Pinpoint the cell where the given text exists, returning its (X, Y) midpoint coordinate. 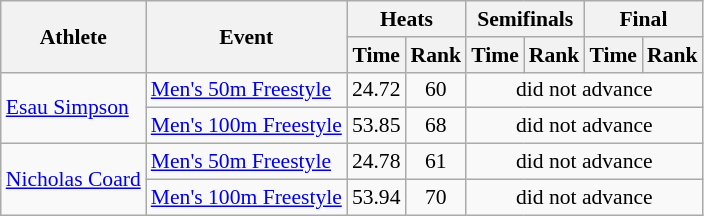
60 (436, 90)
61 (436, 162)
70 (436, 197)
Semifinals (525, 19)
Final (643, 19)
Athlete (74, 36)
Esau Simpson (74, 108)
Event (246, 36)
Nicholas Coard (74, 180)
Heats (406, 19)
24.78 (376, 162)
53.85 (376, 126)
53.94 (376, 197)
68 (436, 126)
24.72 (376, 90)
